Output the (X, Y) coordinate of the center of the cell containing the given text.  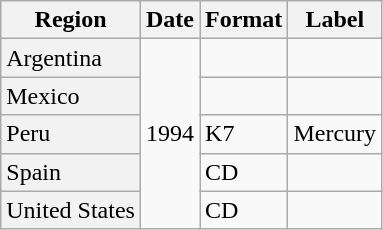
Date (170, 20)
United States (71, 210)
Argentina (71, 58)
Spain (71, 172)
Format (244, 20)
Mercury (335, 134)
1994 (170, 134)
Label (335, 20)
Mexico (71, 96)
Peru (71, 134)
Region (71, 20)
K7 (244, 134)
